Extract the [x, y] coordinate from the center of the cell holding the provided text.  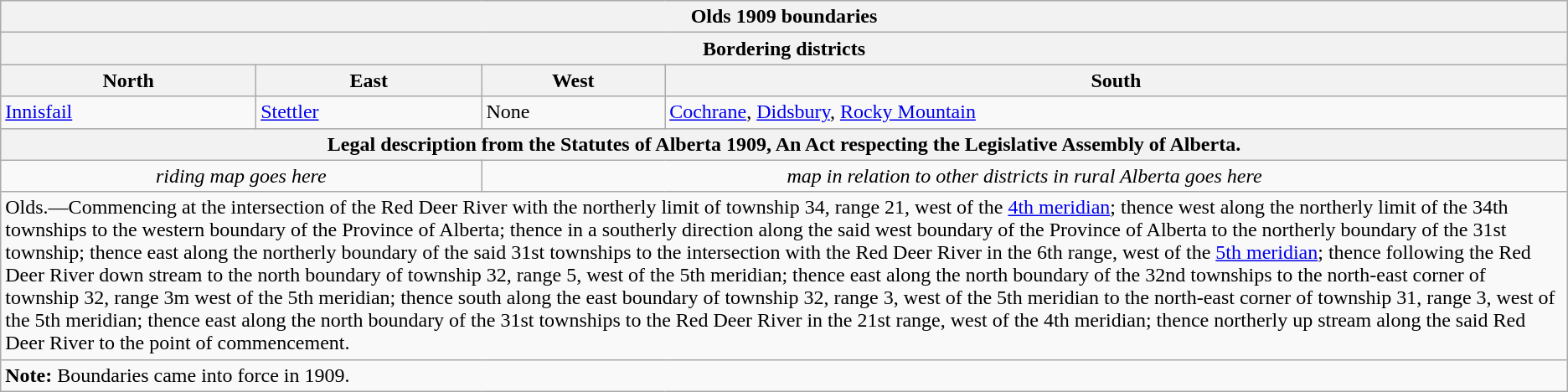
East [369, 80]
map in relation to other districts in rural Alberta goes here [1024, 176]
riding map goes here [241, 176]
Bordering districts [784, 49]
Legal description from the Statutes of Alberta 1909, An Act respecting the Legislative Assembly of Alberta. [784, 144]
Cochrane, Didsbury, Rocky Mountain [1117, 112]
Innisfail [129, 112]
West [573, 80]
Stettler [369, 112]
South [1117, 80]
Olds 1909 boundaries [784, 17]
Note: Boundaries came into force in 1909. [784, 375]
North [129, 80]
None [573, 112]
